Output the [X, Y] coordinate of the center of the cell containing the given text.  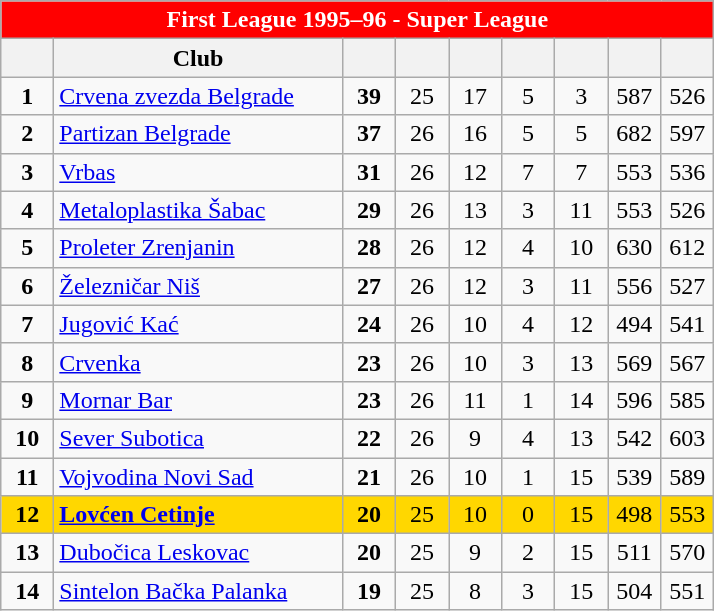
21 [368, 477]
542 [634, 438]
27 [368, 286]
17 [474, 96]
Crvenka [198, 362]
Partizan Belgrade [198, 134]
541 [688, 324]
527 [688, 286]
567 [688, 362]
24 [368, 324]
498 [634, 515]
16 [474, 134]
551 [688, 591]
31 [368, 172]
504 [634, 591]
19 [368, 591]
596 [634, 400]
569 [634, 362]
556 [634, 286]
570 [688, 553]
22 [368, 438]
First League 1995–96 - Super League [358, 20]
Club [198, 58]
539 [634, 477]
536 [688, 172]
Lovćen Cetinje [198, 515]
Sintelon Bačka Palanka [198, 591]
Železničar Niš [198, 286]
Mornar Bar [198, 400]
Sever Subotica [198, 438]
6 [28, 286]
37 [368, 134]
603 [688, 438]
494 [634, 324]
0 [528, 515]
28 [368, 248]
587 [634, 96]
Vrbas [198, 172]
Jugović Kać [198, 324]
630 [634, 248]
585 [688, 400]
Vojvodina Novi Sad [198, 477]
Dubočica Leskovac [198, 553]
39 [368, 96]
612 [688, 248]
Crvena zvezda Belgrade [198, 96]
589 [688, 477]
511 [634, 553]
682 [634, 134]
Proleter Zrenjanin [198, 248]
Metaloplastika Šabac [198, 210]
29 [368, 210]
597 [688, 134]
